Provide the [x, y] coordinate of the cell's center where the given text is located.  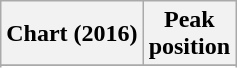
Chart (2016) [72, 34]
Peak position [189, 34]
